Identify which cell holds the provided text, then report its [x, y] central coordinate. 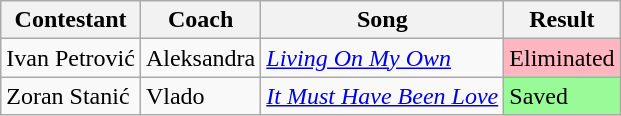
Coach [200, 20]
It Must Have Been Love [382, 96]
Result [562, 20]
Zoran Stanić [71, 96]
Ivan Petrović [71, 58]
Aleksandra [200, 58]
Eliminated [562, 58]
Living On My Own [382, 58]
Contestant [71, 20]
Vlado [200, 96]
Song [382, 20]
Saved [562, 96]
